For the text-containing cell, return its midpoint in [X, Y] coordinate format. 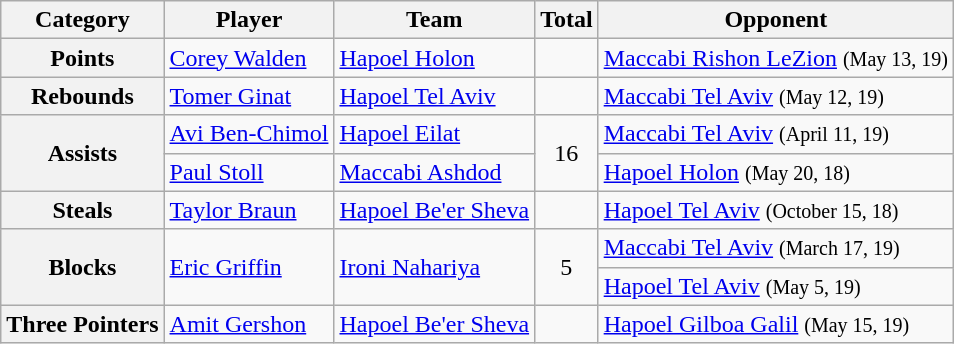
Hapoel Tel Aviv (May 5, 19) [776, 286]
Points [82, 58]
Ironi Nahariya [434, 267]
Maccabi Ashdod [434, 172]
Player [249, 20]
Assists [82, 153]
Amit Gershon [249, 324]
5 [567, 267]
Blocks [82, 267]
16 [567, 153]
Corey Walden [249, 58]
Hapoel Tel Aviv (October 15, 18) [776, 210]
Taylor Braun [249, 210]
Avi Ben-Chimol [249, 134]
Maccabi Tel Aviv (May 12, 19) [776, 96]
Hapoel Holon (May 20, 18) [776, 172]
Hapoel Eilat [434, 134]
Category [82, 20]
Paul Stoll [249, 172]
Hapoel Tel Aviv [434, 96]
Maccabi Tel Aviv (April 11, 19) [776, 134]
Team [434, 20]
Hapoel Gilboa Galil (May 15, 19) [776, 324]
Total [567, 20]
Opponent [776, 20]
Maccabi Tel Aviv (March 17, 19) [776, 248]
Steals [82, 210]
Tomer Ginat [249, 96]
Rebounds [82, 96]
Hapoel Holon [434, 58]
Eric Griffin [249, 267]
Maccabi Rishon LeZion (May 13, 19) [776, 58]
Three Pointers [82, 324]
